Identify which cell holds the provided text, then report its (X, Y) central coordinate. 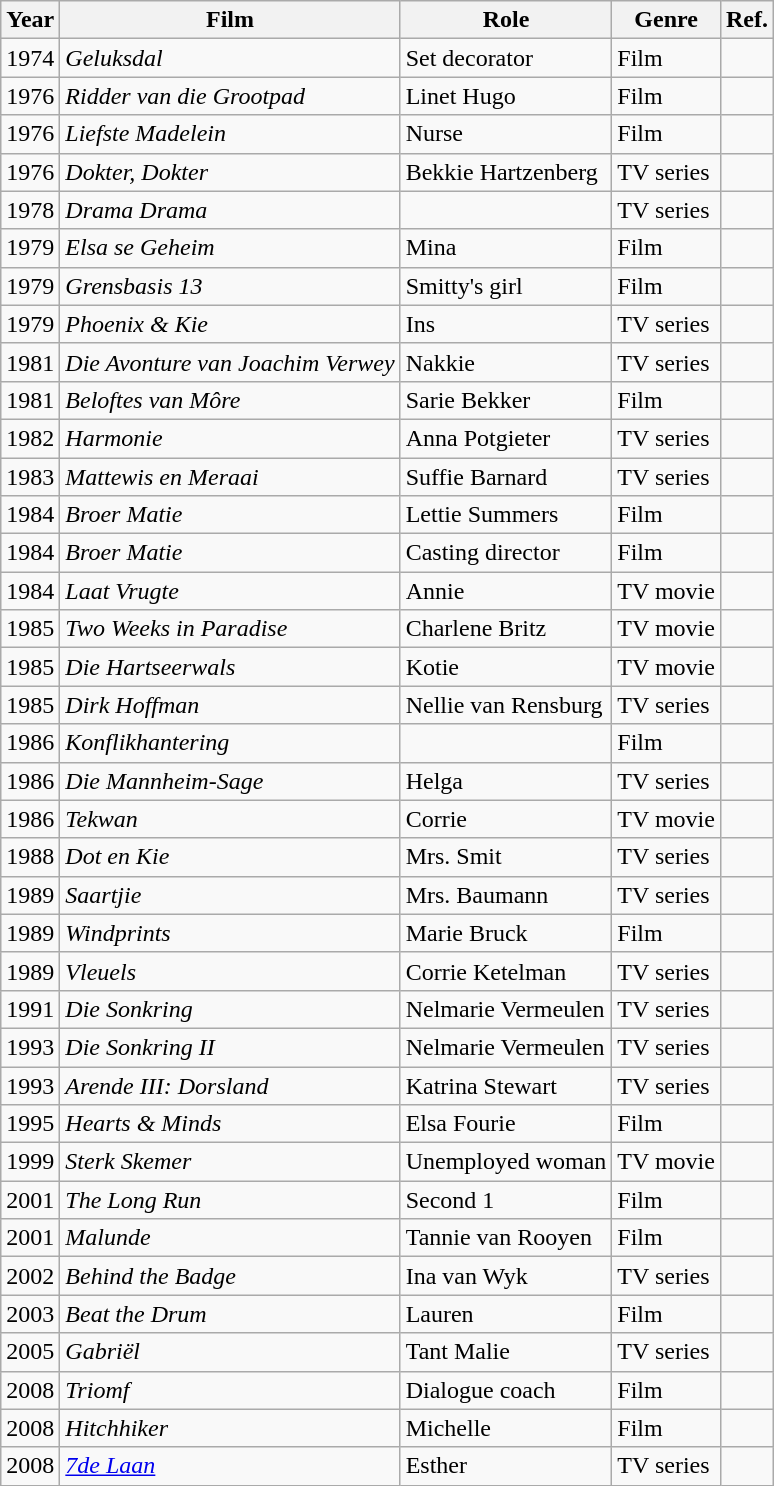
Die Sonkring II (230, 1047)
Corrie (506, 819)
Konflikhantering (230, 743)
1982 (30, 438)
Esther (506, 1466)
Dokter, Dokter (230, 172)
Michelle (506, 1428)
Die Sonkring (230, 1009)
Annie (506, 591)
Gabriël (230, 1352)
Nurse (506, 134)
Hearts & Minds (230, 1124)
Beat the Drum (230, 1314)
Set decorator (506, 58)
Vleuels (230, 971)
Tannie van Rooyen (506, 1238)
Dirk Hoffman (230, 705)
Kotie (506, 667)
Saartjie (230, 895)
Nellie van Rensburg (506, 705)
Lettie Summers (506, 515)
Hitchhiker (230, 1428)
Corrie Ketelman (506, 971)
Die Hartseerwals (230, 667)
Ins (506, 324)
Ridder van die Grootpad (230, 96)
Harmonie (230, 438)
2005 (30, 1352)
Ref. (746, 20)
Role (506, 20)
Laat Vrugte (230, 591)
Dot en Kie (230, 857)
2002 (30, 1276)
7de Laan (230, 1466)
Linet Hugo (506, 96)
Elsa se Geheim (230, 248)
Mattewis en Meraai (230, 477)
Tekwan (230, 819)
Suffie Barnard (506, 477)
Beloftes van Môre (230, 400)
Dialogue coach (506, 1390)
Elsa Fourie (506, 1124)
2003 (30, 1314)
Behind the Badge (230, 1276)
Die Mannheim-Sage (230, 781)
Arende III: Dorsland (230, 1085)
Mrs. Smit (506, 857)
Mrs. Baumann (506, 895)
Grensbasis 13 (230, 286)
Year (30, 20)
Sarie Bekker (506, 400)
Mina (506, 248)
1999 (30, 1162)
Drama Drama (230, 210)
Sterk Skemer (230, 1162)
Bekkie Hartzenberg (506, 172)
Marie Bruck (506, 933)
Smitty's girl (506, 286)
Unemployed woman (506, 1162)
Malunde (230, 1238)
The Long Run (230, 1200)
1995 (30, 1124)
Casting director (506, 553)
1988 (30, 857)
Liefste Madelein (230, 134)
1974 (30, 58)
Lauren (506, 1314)
Die Avonture van Joachim Verwey (230, 362)
Nakkie (506, 362)
Charlene Britz (506, 629)
Genre (666, 20)
1983 (30, 477)
Ina van Wyk (506, 1276)
1978 (30, 210)
Geluksdal (230, 58)
Two Weeks in Paradise (230, 629)
Windprints (230, 933)
Triomf (230, 1390)
Katrina Stewart (506, 1085)
1991 (30, 1009)
Tant Malie (506, 1352)
Phoenix & Kie (230, 324)
Helga (506, 781)
Second 1 (506, 1200)
Anna Potgieter (506, 438)
